Return [X, Y] of the center of cell containing provided text 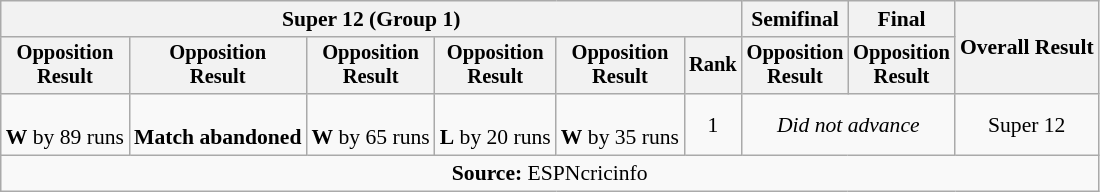
W by 65 runs [370, 124]
Match abandoned [218, 124]
Final [902, 19]
1 [713, 124]
Super 12 (Group 1) [372, 19]
W by 89 runs [65, 124]
Did not advance [848, 124]
L by 20 runs [496, 124]
Rank [713, 66]
Overall Result [1027, 48]
Super 12 [1027, 124]
Semifinal [796, 19]
W by 35 runs [620, 124]
Source: ESPNcricinfo [550, 174]
